From the cell containing the given text, extract its center point as (X, Y) coordinate. 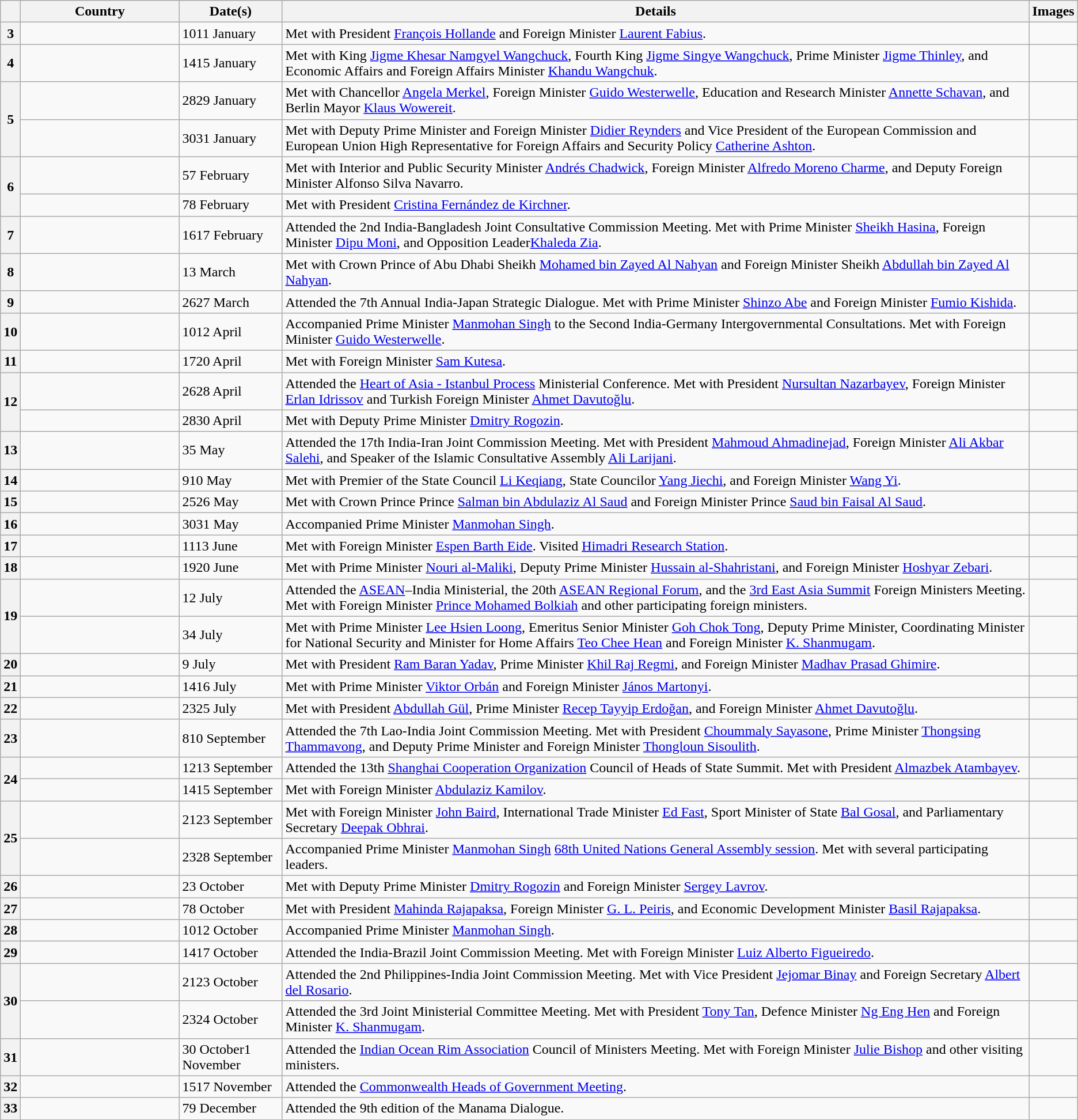
1011 January (230, 33)
Attended the 7th Annual India-Japan Strategic Dialogue. Met with Prime Minister Shinzo Abe and Foreign Minister Fumio Kishida. (655, 302)
35 May (230, 450)
8 (10, 272)
23 (10, 738)
Met with Foreign Minister Espen Barth Eide. Visited Himadri Research Station. (655, 546)
2325 July (230, 708)
3031 May (230, 524)
Met with President Cristina Fernández de Kirchner. (655, 205)
1720 April (230, 361)
2123 October (230, 982)
13 (10, 450)
1517 November (230, 1087)
Details (655, 12)
Met with Crown Prince Prince Salman bin Abdulaziz Al Saud and Foreign Minister Prince Saud bin Faisal Al Saud. (655, 502)
Met with President François Hollande and Foreign Minister Laurent Fabius. (655, 33)
Met with Foreign Minister Sam Kutesa. (655, 361)
22 (10, 708)
30 October1 November (230, 1057)
1415 January (230, 63)
29 (10, 952)
17 (10, 546)
24 (10, 779)
3 (10, 33)
Accompanied Prime Minister Manmohan Singh to the Second India-Germany Intergovernmental Consultations. Met with Foreign Minister Guido Westerwelle. (655, 332)
5 (10, 119)
9 July (230, 665)
7 (10, 235)
1416 July (230, 686)
2830 April (230, 421)
9 (10, 302)
19 (10, 616)
2324 October (230, 1019)
3031 January (230, 138)
23 October (230, 887)
1415 September (230, 789)
79 December (230, 1108)
Met with Deputy Prime Minister Dmitry Rogozin and Foreign Minister Sergey Lavrov. (655, 887)
2123 September (230, 819)
1213 September (230, 768)
6 (10, 187)
Date(s) (230, 12)
16 (10, 524)
Met with President Ram Baran Yadav, Prime Minister Khil Raj Regmi, and Foreign Minister Madhav Prasad Ghimire. (655, 665)
32 (10, 1087)
Accompanied Prime Minister Manmohan Singh 68th United Nations General Assembly session. Met with several participating leaders. (655, 857)
20 (10, 665)
12 July (230, 598)
Met with Deputy Prime Minister Dmitry Rogozin. (655, 421)
30 (10, 1001)
Images (1053, 12)
Met with Prime Minister Viktor Orbán and Foreign Minister János Martonyi. (655, 686)
Attended the 13th Shanghai Cooperation Organization Council of Heads of State Summit. Met with President Almazbek Atambayev. (655, 768)
25 (10, 838)
14 (10, 480)
Attended the India-Brazil Joint Commission Meeting. Met with Foreign Minister Luiz Alberto Figueiredo. (655, 952)
34 July (230, 635)
1920 June (230, 568)
1113 June (230, 546)
Met with President Mahinda Rajapaksa, Foreign Minister G. L. Peiris, and Economic Development Minister Basil Rajapaksa. (655, 909)
810 September (230, 738)
33 (10, 1108)
Met with President Abdullah Gül, Prime Minister Recep Tayyip Erdoğan, and Foreign Minister Ahmet Davutoğlu. (655, 708)
21 (10, 686)
4 (10, 63)
Met with Prime Minister Nouri al-Maliki, Deputy Prime Minister Hussain al-Shahristani, and Foreign Minister Hoshyar Zebari. (655, 568)
Attended the Indian Ocean Rim Association Council of Ministers Meeting. Met with Foreign Minister Julie Bishop and other visiting ministers. (655, 1057)
26 (10, 887)
2526 May (230, 502)
Attended the 9th edition of the Manama Dialogue. (655, 1108)
Attended the 3rd Joint Ministerial Committee Meeting. Met with President Tony Tan, Defence Minister Ng Eng Hen and Foreign Minister K. Shanmugam. (655, 1019)
78 October (230, 909)
2627 March (230, 302)
1617 February (230, 235)
11 (10, 361)
18 (10, 568)
28 (10, 931)
12 (10, 402)
78 February (230, 205)
31 (10, 1057)
27 (10, 909)
2628 April (230, 390)
10 (10, 332)
57 February (230, 175)
Attended the 2nd Philippines-India Joint Commission Meeting. Met with Vice President Jejomar Binay and Foreign Secretary Albert del Rosario. (655, 982)
Met with Premier of the State Council Li Keqiang, State Councilor Yang Jiechi, and Foreign Minister Wang Yi. (655, 480)
1012 April (230, 332)
Country (100, 12)
2328 September (230, 857)
2829 January (230, 100)
1417 October (230, 952)
Met with Crown Prince of Abu Dhabi Sheikh Mohamed bin Zayed Al Nahyan and Foreign Minister Sheikh Abdullah bin Zayed Al Nahyan. (655, 272)
1012 October (230, 931)
910 May (230, 480)
Attended the Commonwealth Heads of Government Meeting. (655, 1087)
Met with Foreign Minister Abdulaziz Kamilov. (655, 789)
13 March (230, 272)
15 (10, 502)
